Return the [X, Y] coordinate for the center point of the cell that contains the specified text.  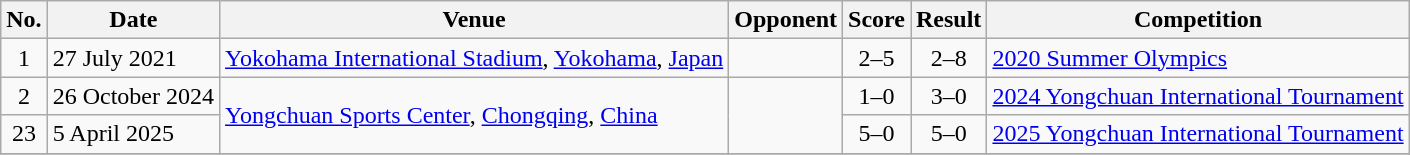
Date [133, 20]
Result [948, 20]
1 [24, 58]
Yongchuan Sports Center, Chongqing, China [474, 115]
27 July 2021 [133, 58]
2025 Yongchuan International Tournament [1198, 134]
23 [24, 134]
Yokohama International Stadium, Yokohama, Japan [474, 58]
5 April 2025 [133, 134]
Score [877, 20]
1–0 [877, 96]
26 October 2024 [133, 96]
Opponent [786, 20]
Competition [1198, 20]
2 [24, 96]
2024 Yongchuan International Tournament [1198, 96]
3–0 [948, 96]
2020 Summer Olympics [1198, 58]
2–5 [877, 58]
No. [24, 20]
Venue [474, 20]
2–8 [948, 58]
